Return [x, y] of the center of cell containing provided text 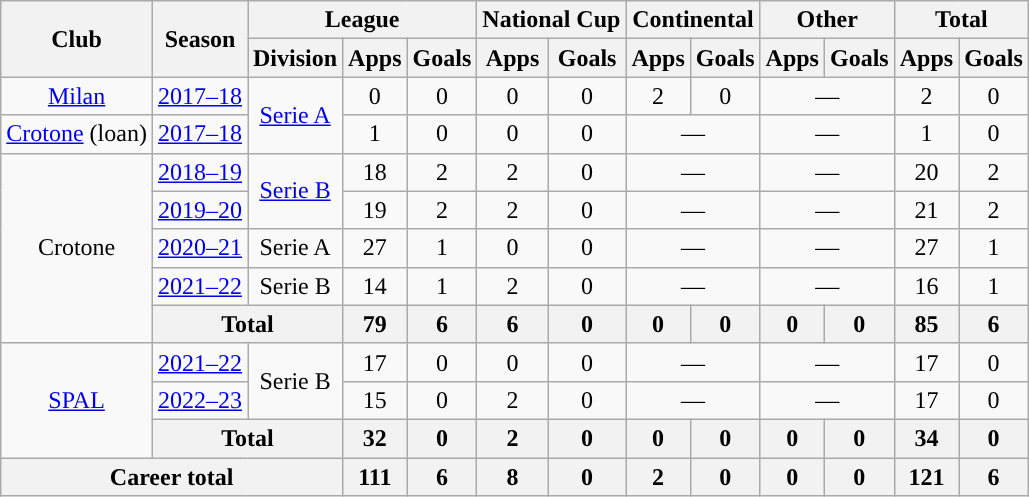
111 [375, 477]
85 [926, 324]
2022–23 [200, 400]
8 [513, 477]
Division [296, 58]
2018–19 [200, 172]
Other [827, 20]
15 [375, 400]
Club [77, 39]
2019–20 [200, 210]
League [362, 20]
32 [375, 438]
79 [375, 324]
18 [375, 172]
19 [375, 210]
Crotone (loan) [77, 134]
Crotone [77, 248]
Continental [693, 20]
34 [926, 438]
121 [926, 477]
16 [926, 286]
14 [375, 286]
20 [926, 172]
Season [200, 39]
Milan [77, 96]
SPAL [77, 400]
National Cup [552, 20]
2020–21 [200, 248]
Career total [172, 477]
21 [926, 210]
